Return the (x, y) coordinate for the center point of the cell that contains the specified text.  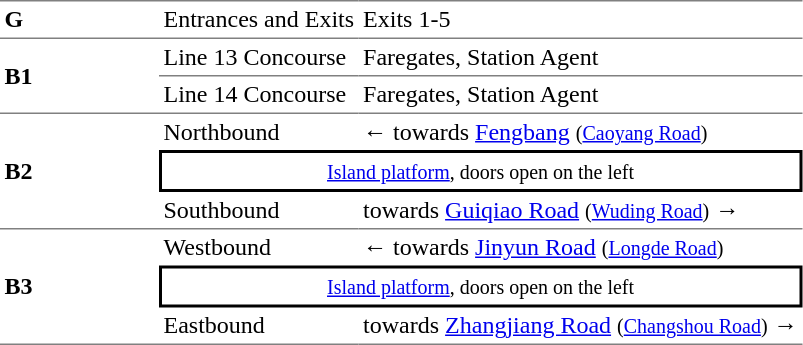
Entrances and Exits (259, 20)
Line 13 Concourse (259, 58)
G (80, 20)
← towards Fengbang (Caoyang Road) (580, 132)
towards Guiqiao Road (Wuding Road) → (580, 211)
Exits 1-5 (580, 20)
← towards Jinyun Road (Longde Road) (580, 248)
Line 14 Concourse (259, 95)
Southbound (259, 211)
B2 (80, 172)
Westbound (259, 248)
Northbound (259, 132)
B1 (80, 76)
